Find where the given text appears and provide that cell's center as [X, Y] coordinate. 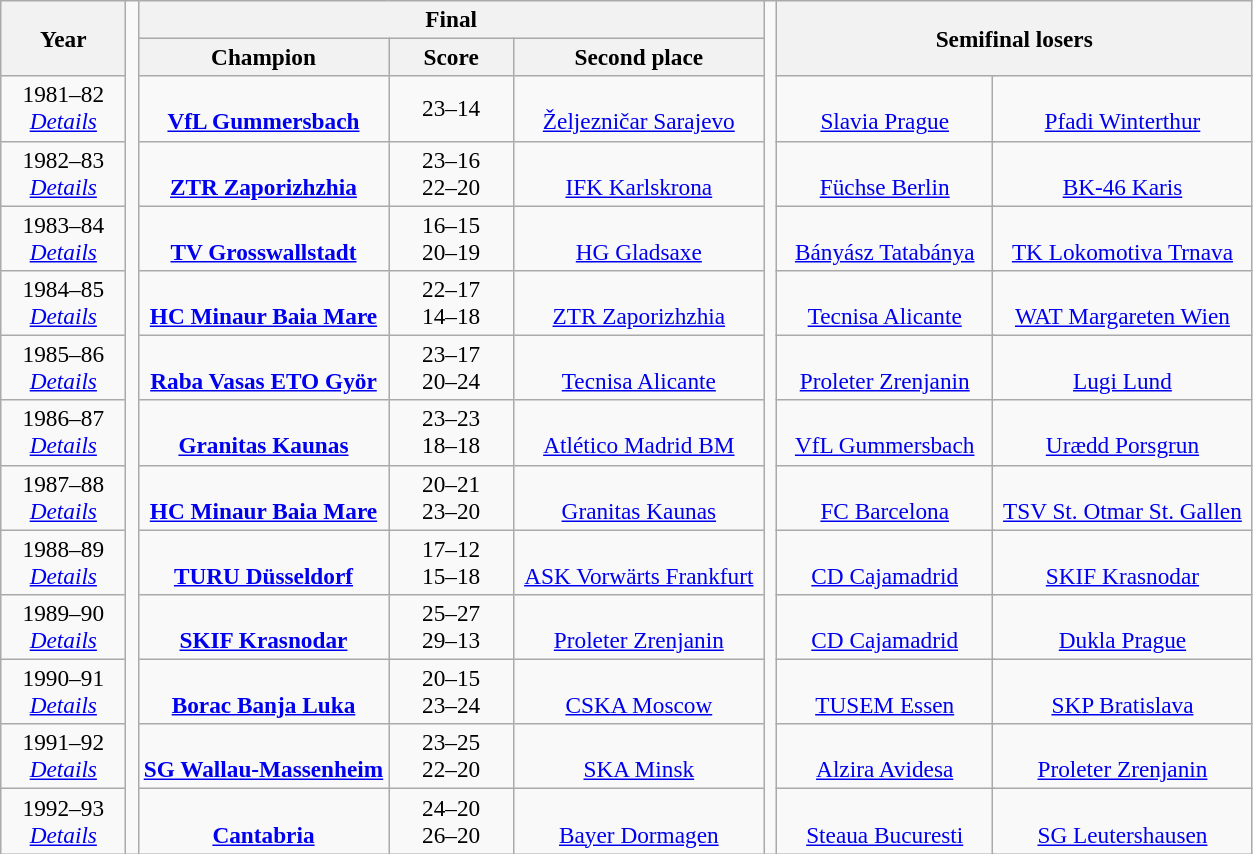
Semifinal losers [1014, 38]
17–12 15–18 [452, 562]
WAT Margareten Wien [1122, 302]
1992–93Details [64, 820]
1985–86Details [64, 368]
SG Leutershausen [1122, 820]
BK-46 Karis [1122, 174]
23–14 [452, 108]
IFK Karlskrona [639, 174]
1988–89Details [64, 562]
TK Lokomotiva Trnava [1122, 238]
1987–88Details [64, 498]
Champion [263, 57]
20–15 23–24 [452, 692]
1984–85Details [64, 302]
Score [452, 57]
Bayer Dormagen [639, 820]
Dukla Prague [1122, 626]
Atlético Madrid BM [639, 432]
Year [64, 38]
Bányász Tatabánya [884, 238]
1990–91Details [64, 692]
16–15 20–19 [452, 238]
CSKA Moscow [639, 692]
Urædd Porsgrun [1122, 432]
1991–92Details [64, 756]
Željezničar Sarajevo [639, 108]
Slavia Prague [884, 108]
22–17 14–18 [452, 302]
1981–82Details [64, 108]
Pfadi Winterthur [1122, 108]
23–16 22–20 [452, 174]
1983–84Details [64, 238]
FC Barcelona [884, 498]
SKA Minsk [639, 756]
23–23 18–18 [452, 432]
23–25 22–20 [452, 756]
Second place [639, 57]
SG Wallau-Massenheim [263, 756]
1986–87Details [64, 432]
Steaua Bucuresti [884, 820]
Füchse Berlin [884, 174]
TV Grosswallstadt [263, 238]
24–20 26–20 [452, 820]
Raba Vasas ETO Györ [263, 368]
TURU Düsseldorf [263, 562]
Alzira Avidesa [884, 756]
TUSEM Essen [884, 692]
SKP Bratislava [1122, 692]
25–27 29–13 [452, 626]
20–21 23–20 [452, 498]
TSV St. Otmar St. Gallen [1122, 498]
HG Gladsaxe [639, 238]
23–17 20–24 [452, 368]
Lugi Lund [1122, 368]
ASK Vorwärts Frankfurt [639, 562]
Borac Banja Luka [263, 692]
1982–83Details [64, 174]
Final [451, 19]
Cantabria [263, 820]
1989–90Details [64, 626]
